Provide the (X, Y) coordinate of the cell's center where the given text is located.  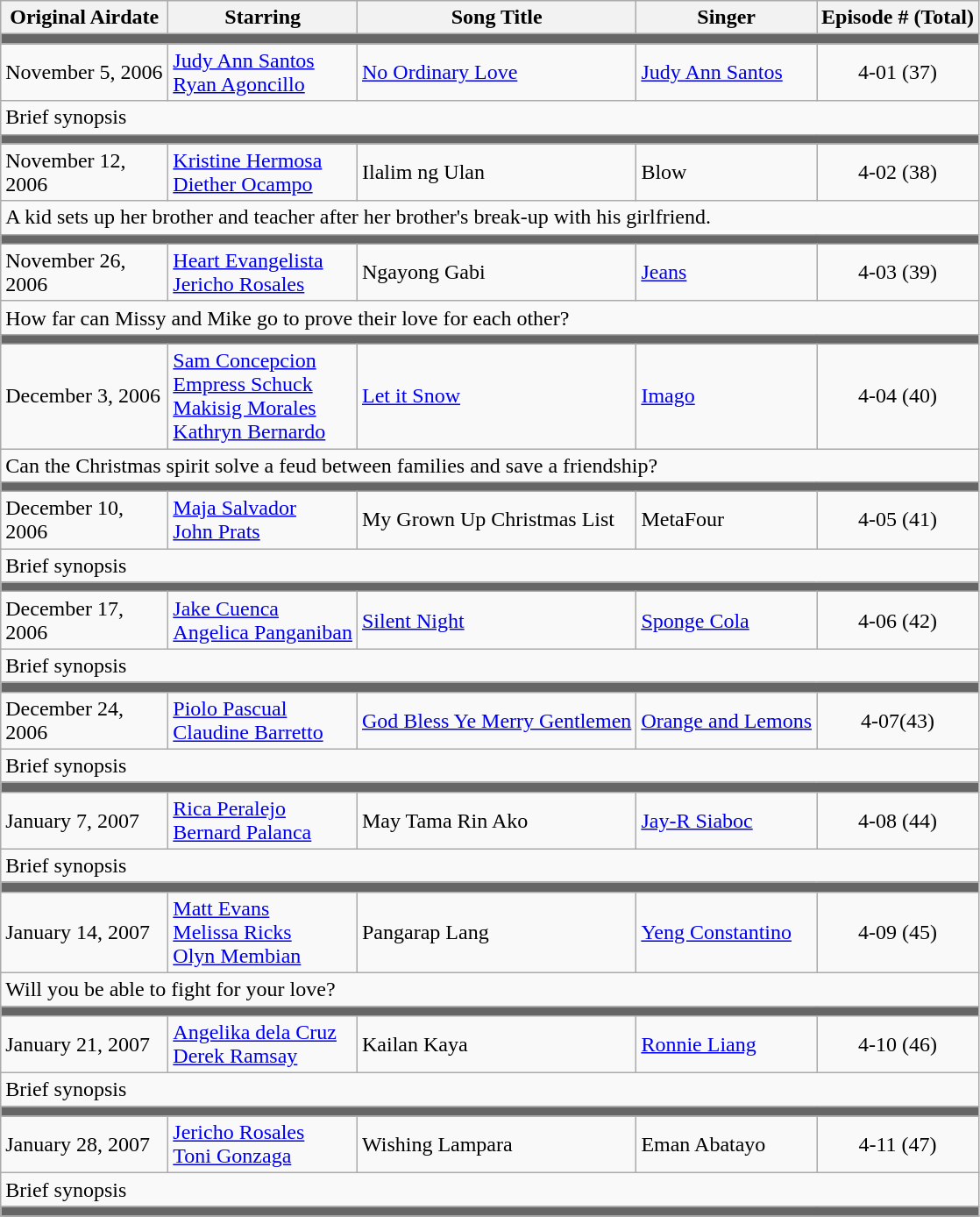
Jeans (727, 272)
December 3, 2006 (84, 396)
Angelika dela CruzDerek Ramsay (263, 1045)
Heart Evangelista Jericho Rosales (263, 272)
Yeng Constantino (727, 932)
Song Title (496, 18)
Will you be able to fight for your love? (490, 989)
4-11 (47) (898, 1145)
Eman Abatayo (727, 1145)
MetaFour (727, 521)
Orange and Lemons (727, 721)
Wishing Lampara (496, 1145)
4-09 (45) (898, 932)
Jay-R Siaboc (727, 821)
Can the Christmas spirit solve a feud between families and save a friendship? (490, 466)
Imago (727, 396)
God Bless Ye Merry Gentlemen (496, 721)
Piolo Pascual Claudine Barretto (263, 721)
Matt EvansMelissa RicksOlyn Membian (263, 932)
Kailan Kaya (496, 1045)
4-08 (44) (898, 821)
4-01 (37) (898, 72)
May Tama Rin Ako (496, 821)
January 21, 2007 (84, 1045)
How far can Missy and Mike go to prove their love for each other? (490, 317)
Jericho RosalesToni Gonzaga (263, 1145)
Starring (263, 18)
December 10, 2006 (84, 521)
Original Airdate (84, 18)
Rica PeralejoBernard Palanca (263, 821)
Sam Concepcion Empress Schuck Makisig Morales Kathryn Bernardo (263, 396)
November 5, 2006 (84, 72)
Kristine Hermosa Diether Ocampo (263, 172)
Ronnie Liang (727, 1045)
January 7, 2007 (84, 821)
Maja Salvador John Prats (263, 521)
January 28, 2007 (84, 1145)
4-06 (42) (898, 621)
Blow (727, 172)
A kid sets up her brother and teacher after her brother's break-up with his girlfriend. (490, 217)
4-03 (39) (898, 272)
4-04 (40) (898, 396)
4-05 (41) (898, 521)
Ilalim ng Ulan (496, 172)
Jake Cuenca Angelica Panganiban (263, 621)
Judy Ann Santos Ryan Agoncillo (263, 72)
Sponge Cola (727, 621)
December 24, 2006 (84, 721)
Pangarap Lang (496, 932)
Judy Ann Santos (727, 72)
Ngayong Gabi (496, 272)
4-02 (38) (898, 172)
No Ordinary Love (496, 72)
November 12, 2006 (84, 172)
Let it Snow (496, 396)
4-07(43) (898, 721)
November 26, 2006 (84, 272)
4-10 (46) (898, 1045)
Singer (727, 18)
Silent Night (496, 621)
My Grown Up Christmas List (496, 521)
January 14, 2007 (84, 932)
Episode # (Total) (898, 18)
December 17, 2006 (84, 621)
